Pinpoint the cell where the given text exists, returning its [x, y] midpoint coordinate. 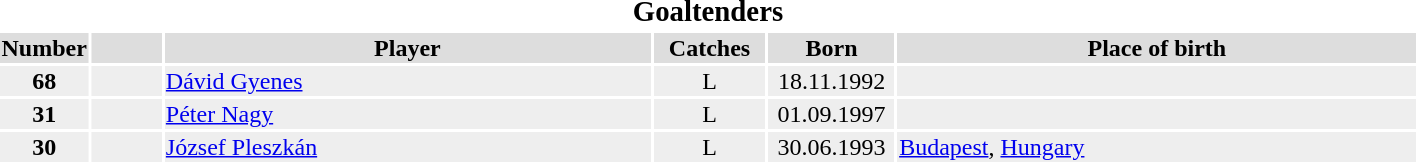
18.11.1992 [832, 81]
József Pleszkán [407, 147]
Number [44, 48]
Place of birth [1157, 48]
Dávid Gyenes [407, 81]
Budapest, Hungary [1157, 147]
Catches [709, 48]
68 [44, 81]
31 [44, 114]
01.09.1997 [832, 114]
Player [407, 48]
Born [832, 48]
Péter Nagy [407, 114]
30.06.1993 [832, 147]
30 [44, 147]
